Search for the cell housing the specified text and yield its [X, Y] center coordinate. 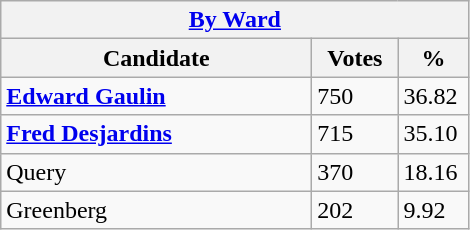
9.92 [434, 210]
370 [355, 172]
Query [156, 172]
Edward Gaulin [156, 96]
Fred Desjardins [156, 134]
Greenberg [156, 210]
715 [355, 134]
By Ward [235, 20]
202 [355, 210]
35.10 [434, 134]
Candidate [156, 58]
36.82 [434, 96]
750 [355, 96]
Votes [355, 58]
18.16 [434, 172]
% [434, 58]
